Pinpoint the cell where the given text exists, returning its [x, y] midpoint coordinate. 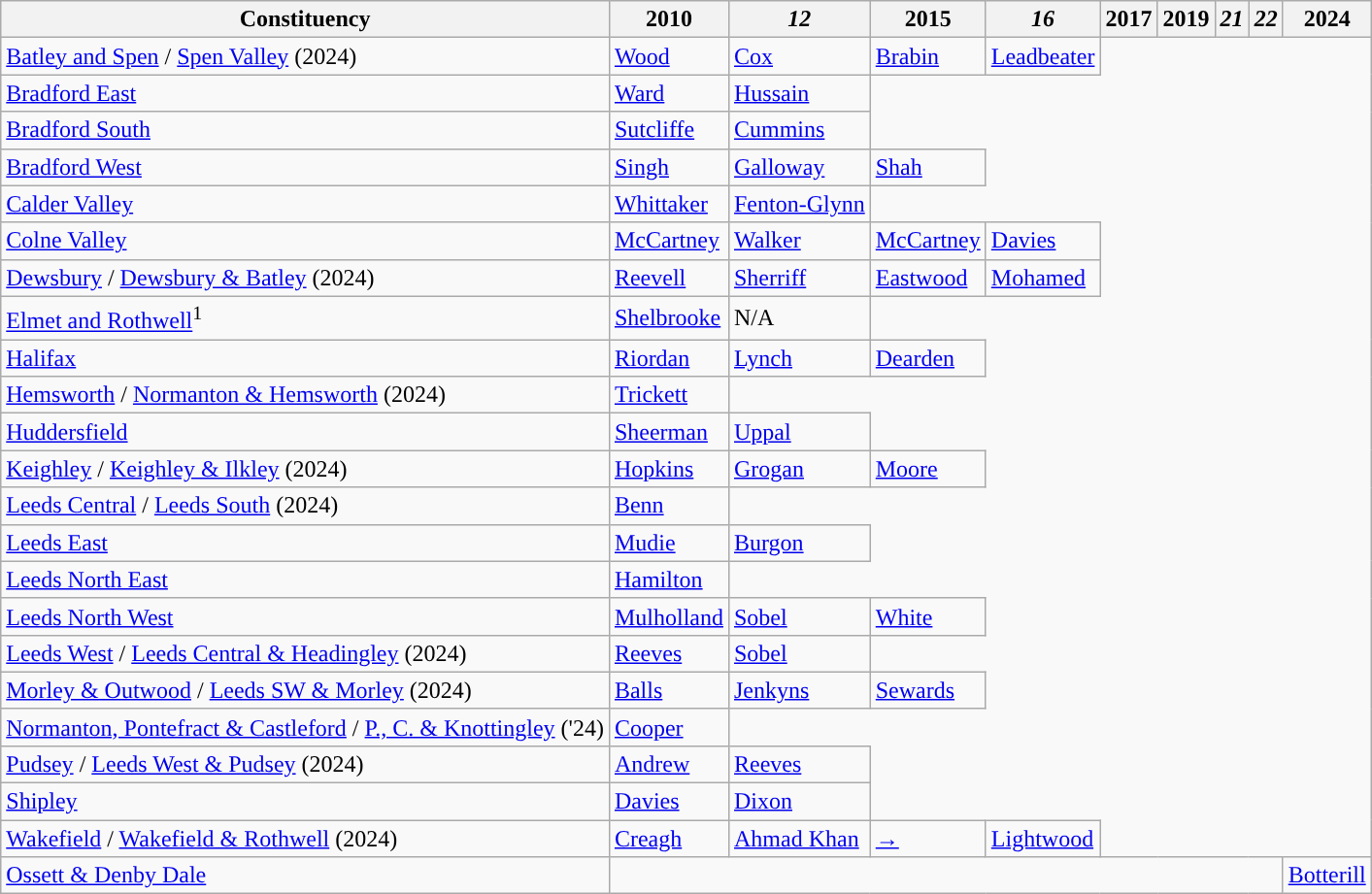
Benn [668, 506]
16 [1043, 19]
Leeds East [305, 543]
Sheerman [668, 432]
Brabin [928, 56]
Andrew [668, 764]
Dearden [928, 358]
Cummins [799, 130]
Sutcliffe [668, 130]
Pudsey / Leeds West & Pudsey (2024) [305, 764]
Balls [668, 690]
Shelbrooke [668, 318]
Hemsworth / Normanton & Hemsworth (2024) [305, 395]
Reevell [668, 278]
Normanton, Pontefract & Castleford / P., C. & Knottingley ('24) [305, 727]
Ossett & Denby Dale [305, 876]
White [928, 616]
Burgon [799, 543]
Batley and Spen / Spen Valley (2024) [305, 56]
Cox [799, 56]
Sherriff [799, 278]
N/A [799, 318]
Halifax [305, 358]
Wakefield / Wakefield & Rothwell (2024) [305, 839]
Leadbeater [1043, 56]
2017 [1128, 19]
Riordan [668, 358]
Ahmad Khan [799, 839]
Cooper [668, 727]
Shah [928, 167]
Bradford East [305, 93]
Leeds North West [305, 616]
Leeds North East [305, 579]
Leeds West / Leeds Central & Headingley (2024) [305, 653]
Mohamed [1043, 278]
Calder Valley [305, 204]
Dewsbury / Dewsbury & Batley (2024) [305, 278]
2015 [928, 19]
Whittaker [668, 204]
Lightwood [1043, 839]
Keighley / Keighley & Ilkley (2024) [305, 469]
Singh [668, 167]
Ward [668, 93]
Grogan [799, 469]
Moore [928, 469]
Bradford West [305, 167]
Walker [799, 241]
Leeds Central / Leeds South (2024) [305, 506]
Jenkyns [799, 690]
Creagh [668, 839]
Dixon [799, 802]
Mudie [668, 543]
Eastwood [928, 278]
Galloway [799, 167]
Hussain [799, 93]
22 [1266, 19]
Wood [668, 56]
Lynch [799, 358]
→ [928, 839]
Shipley [305, 802]
Hopkins [668, 469]
2019 [1187, 19]
2024 [1326, 19]
2010 [668, 19]
Elmet and Rothwell1 [305, 318]
Uppal [799, 432]
21 [1231, 19]
Colne Valley [305, 241]
Bradford South [305, 130]
12 [799, 19]
Constituency [305, 19]
Mulholland [668, 616]
Huddersfield [305, 432]
Morley & Outwood / Leeds SW & Morley (2024) [305, 690]
Hamilton [668, 579]
Botterill [1326, 876]
Sewards [928, 690]
Trickett [668, 395]
Fenton-Glynn [799, 204]
